Determine the [x, y] coordinate at the center of the cell enclosing the given text.  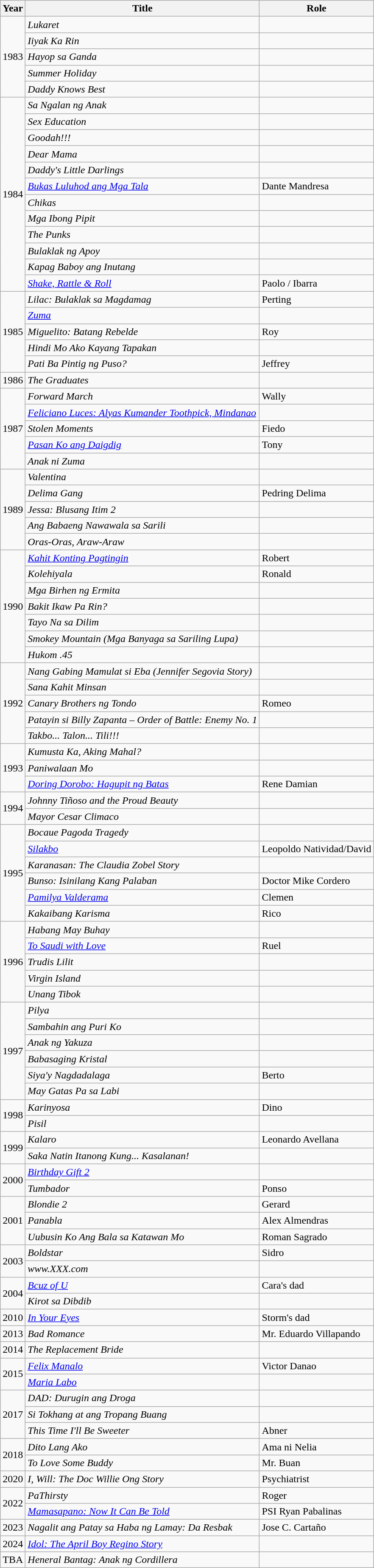
Tayo Na sa Dilim [142, 622]
2010 [13, 1317]
Forward March [142, 396]
2013 [13, 1334]
Berto [316, 1075]
Ponso [316, 1188]
2024 [13, 1544]
PaThirsty [142, 1495]
Dante Mandresa [316, 186]
Storm's dad [316, 1317]
Hukom .45 [142, 655]
Karanasan: The Claudia Zobel Story [142, 865]
2001 [13, 1220]
Bakit Ikaw Pa Rin? [142, 606]
1997 [13, 1051]
Bulaklak ng Apoy [142, 251]
1996 [13, 962]
Si Tokhang at ang Tropang Buang [142, 1414]
Roy [316, 332]
Gerard [316, 1204]
Doring Dorobo: Hagupit ng Batas [142, 784]
Mga Ibong Pipit [142, 219]
2000 [13, 1180]
1993 [13, 768]
Perting [316, 299]
2023 [13, 1528]
Johnny Tiñoso and the Proud Beauty [142, 800]
Abner [316, 1430]
Feliciano Luces: Alyas Kumander Toothpick, Mindanao [142, 412]
Daddy's Little Darlings [142, 170]
2018 [13, 1455]
1998 [13, 1115]
Trudis Lilit [142, 962]
Valentina [142, 477]
Mr. Buan [316, 1463]
2015 [13, 1374]
Rico [316, 913]
Sidro [316, 1253]
Smokey Mountain (Mga Banyaga sa Sariling Lupa) [142, 639]
1987 [13, 428]
Hayop sa Ganda [142, 57]
Role [316, 8]
1995 [13, 873]
TBA [13, 1560]
Year [13, 8]
Lukaret [142, 25]
Robert [316, 558]
Bocaue Pagoda Tragedy [142, 833]
Kapag Baboy ang Inutang [142, 267]
Dino [316, 1107]
Goodah!!! [142, 138]
Pati Ba Pintig ng Puso? [142, 364]
1999 [13, 1148]
Ronald [316, 574]
Ruel [316, 946]
Kolehiyala [142, 574]
Maria Labo [142, 1382]
Kalaro [142, 1140]
Bcuz of U [142, 1285]
Hindi Mo Ako Kayang Tapakan [142, 348]
Nang Gabing Mamulat si Eba (Jennifer Segovia Story) [142, 671]
Takbo... Talon... Tili!!! [142, 736]
Siya'y Nagdadalaga [142, 1075]
I, Will: The Doc Willie Ong Story [142, 1479]
Oras-Oras, Araw-Araw [142, 542]
2020 [13, 1479]
Kakaibang Karisma [142, 913]
This Time I'll Be Sweeter [142, 1430]
1990 [13, 606]
Idol: The April Boy Regino Story [142, 1544]
Kahit Konting Pagtingin [142, 558]
2004 [13, 1293]
Canary Brothers ng Tondo [142, 703]
May Gatas Pa sa Labi [142, 1091]
Daddy Knows Best [142, 89]
1983 [13, 57]
Sambahin ang Puri Ko [142, 1027]
Jeffrey [316, 364]
Bunso: Isinilang Kang Palaban [142, 881]
Ama ni Nelia [316, 1447]
The Graduates [142, 380]
Panabla [142, 1220]
To Saudi with Love [142, 946]
Sex Education [142, 121]
Uubusin Ko Ang Bala sa Katawan Mo [142, 1237]
Romeo [316, 703]
Victor Danao [316, 1366]
Cara's dad [316, 1285]
2017 [13, 1414]
Title [142, 8]
Heneral Bantag: Anak ng Cordillera [142, 1560]
Stolen Moments [142, 428]
Pasan Ko ang Daigdig [142, 445]
1992 [13, 703]
Roman Sagrado [316, 1237]
Fiedo [316, 428]
Delima Gang [142, 493]
To Love Some Buddy [142, 1463]
Boldstar [142, 1253]
Wally [316, 396]
Miguelito: Batang Rebelde [142, 332]
Alex Almendras [316, 1220]
Bad Romance [142, 1334]
Jessa: Blusang Itim 2 [142, 510]
Nagalit ang Patay sa Haba ng Lamay: Da Resbak [142, 1528]
Tumbador [142, 1188]
Roger [316, 1495]
Anak ni Zuma [142, 461]
PSI Ryan Pabalinas [316, 1512]
Zuma [142, 315]
Silakbo [142, 849]
1989 [13, 510]
2014 [13, 1350]
1994 [13, 808]
Lilac: Bulaklak sa Magdamag [142, 299]
Mga Birhen ng Ermita [142, 590]
1986 [13, 380]
Psychiatrist [316, 1479]
Karinyosa [142, 1107]
Iiyak Ka Rin [142, 41]
Dear Mama [142, 154]
Pamilya Valderama [142, 897]
2022 [13, 1503]
The Replacement Bride [142, 1350]
Paniwalaan Mo [142, 768]
Saka Natin Itanong Kung... Kasalanan! [142, 1156]
1985 [13, 332]
DAD: Durugin ang Droga [142, 1398]
Dito Lang Ako [142, 1447]
Sana Kahit Minsan [142, 687]
In Your Eyes [142, 1317]
Leopoldo Natividad/David [316, 849]
Pilya [142, 1011]
Birthday Gift 2 [142, 1172]
Felix Manalo [142, 1366]
Mayor Cesar Climaco [142, 816]
Habang May Buhay [142, 929]
Kumusta Ka, Aking Mahal? [142, 752]
www.XXX.com [142, 1269]
Pisil [142, 1123]
Bukas Luluhod ang Mga Tala [142, 186]
Clemen [316, 897]
Mr. Eduardo Villapando [316, 1334]
Ang Babaeng Nawawala sa Sarili [142, 526]
Anak ng Yakuza [142, 1043]
Chikas [142, 203]
Jose C. Cartaño [316, 1528]
Unang Tibok [142, 994]
Tony [316, 445]
Mamasapano: Now It Can Be Told [142, 1512]
Doctor Mike Cordero [316, 881]
1984 [13, 194]
Patayin si Billy Zapanta – Order of Battle: Enemy No. 1 [142, 720]
Paolo / Ibarra [316, 283]
Pedring Delima [316, 493]
Virgin Island [142, 978]
Shake, Rattle & Roll [142, 283]
Leonardo Avellana [316, 1140]
Babasaging Kristal [142, 1059]
Kirot sa Dibdib [142, 1301]
2003 [13, 1261]
Rene Damian [316, 784]
Sa Ngalan ng Anak [142, 105]
Summer Holiday [142, 73]
The Punks [142, 235]
Blondie 2 [142, 1204]
